Search for the cell housing the specified text and yield its [X, Y] center coordinate. 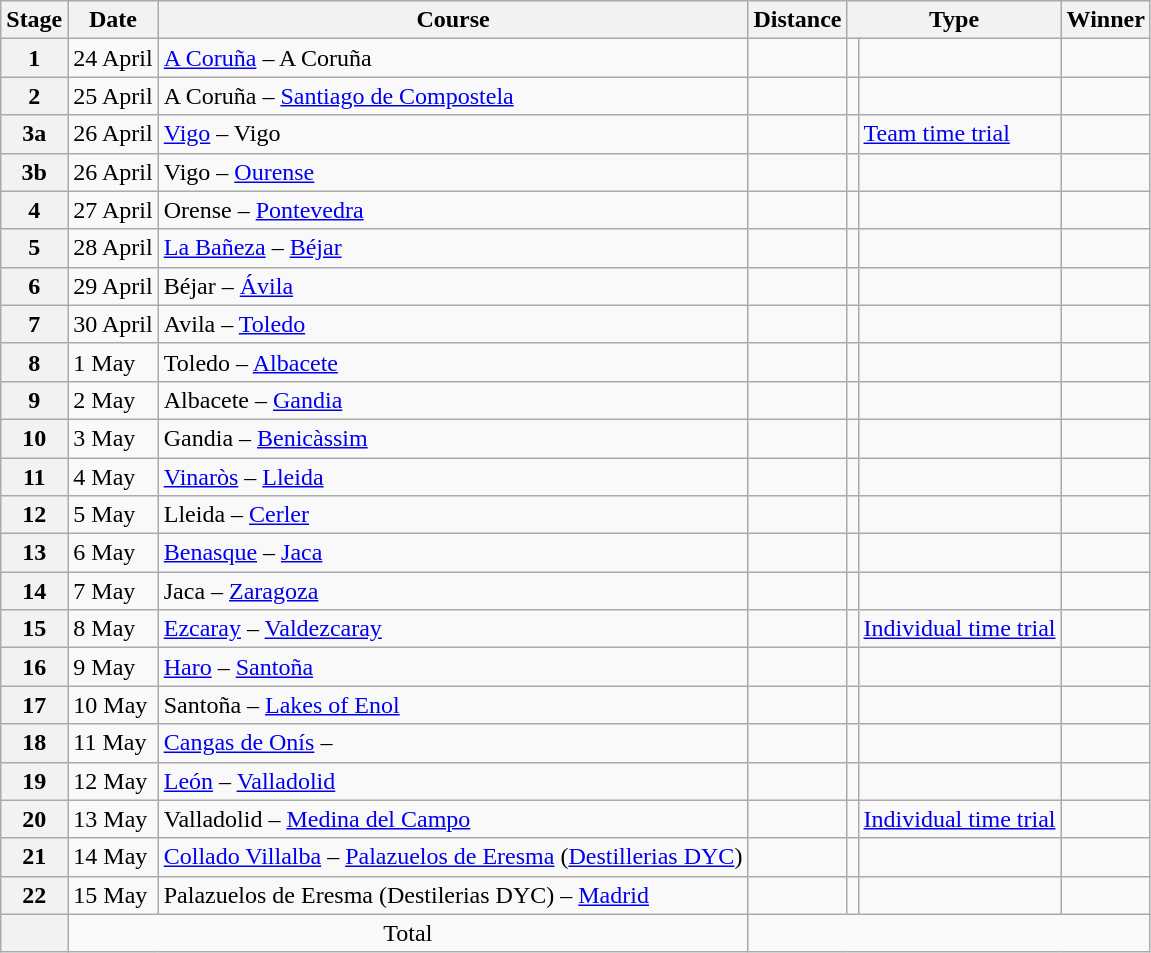
16 [34, 667]
14 May [113, 857]
5 [34, 248]
La Bañeza – Béjar [453, 248]
22 [34, 895]
Team time trial [960, 134]
7 May [113, 591]
18 [34, 743]
6 May [113, 553]
9 [34, 400]
Course [453, 20]
25 April [113, 96]
13 May [113, 819]
15 May [113, 895]
Type [954, 20]
3 May [113, 438]
3a [34, 134]
8 [34, 362]
10 May [113, 705]
Benasque – Jaca [453, 553]
A Coruña – A Coruña [453, 58]
Valladolid – Medina del Campo [453, 819]
4 May [113, 477]
A Coruña – Santiago de Compostela [453, 96]
2 May [113, 400]
17 [34, 705]
12 [34, 515]
Distance [798, 20]
12 May [113, 781]
Stage [34, 20]
20 [34, 819]
Albacete – Gandia [453, 400]
Ezcaray – Valdezcaray [453, 629]
Date [113, 20]
15 [34, 629]
3b [34, 172]
Gandia – Benicàssim [453, 438]
13 [34, 553]
9 May [113, 667]
Orense – Pontevedra [453, 210]
21 [34, 857]
León – Valladolid [453, 781]
Jaca – Zaragoza [453, 591]
11 May [113, 743]
1 [34, 58]
27 April [113, 210]
11 [34, 477]
29 April [113, 286]
Béjar – Ávila [453, 286]
6 [34, 286]
Winner [1106, 20]
Vigo – Vigo [453, 134]
30 April [113, 324]
4 [34, 210]
Toledo – Albacete [453, 362]
19 [34, 781]
7 [34, 324]
Cangas de Onís – [453, 743]
1 May [113, 362]
28 April [113, 248]
8 May [113, 629]
2 [34, 96]
Vinaròs – Lleida [453, 477]
Haro – Santoña [453, 667]
Santoña – Lakes of Enol [453, 705]
Palazuelos de Eresma (Destilerias DYC) – Madrid [453, 895]
Total [408, 933]
Vigo – Ourense [453, 172]
5 May [113, 515]
10 [34, 438]
24 April [113, 58]
Avila – Toledo [453, 324]
Lleida – Cerler [453, 515]
Collado Villalba – Palazuelos de Eresma (Destillerias DYC) [453, 857]
14 [34, 591]
